Extract the (x, y) coordinate from the center of the cell holding the provided text.  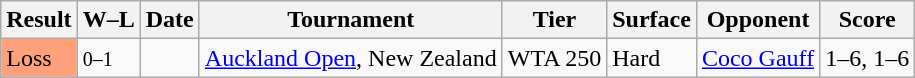
Surface (652, 20)
WTA 250 (554, 58)
Hard (652, 58)
Opponent (758, 20)
0–1 (108, 58)
Tournament (350, 20)
W–L (108, 20)
Auckland Open, New Zealand (350, 58)
Loss (39, 58)
Coco Gauff (758, 58)
Result (39, 20)
1–6, 1–6 (868, 58)
Date (170, 20)
Tier (554, 20)
Score (868, 20)
